Detect which cell encompasses the target text, then output its [X, Y] center coordinate. 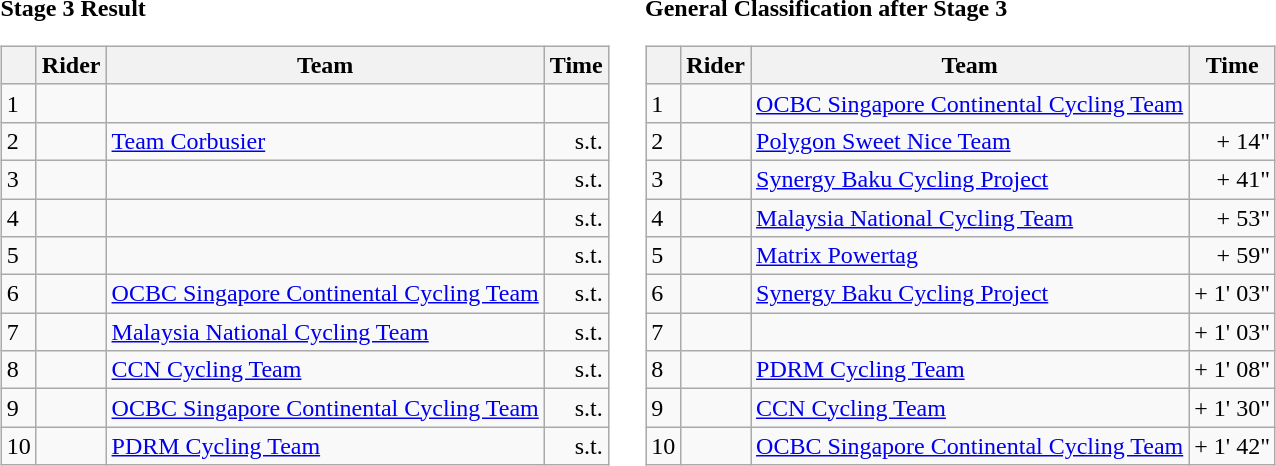
Polygon Sweet Nice Team [970, 141]
Matrix Powertag [970, 256]
+ 1' 42" [1232, 446]
+ 14" [1232, 141]
+ 53" [1232, 217]
+ 1' 30" [1232, 408]
+ 59" [1232, 256]
+ 1' 08" [1232, 370]
+ 41" [1232, 179]
Team Corbusier [325, 141]
